Determine the [x, y] coordinate at the center of the cell enclosing the given text.  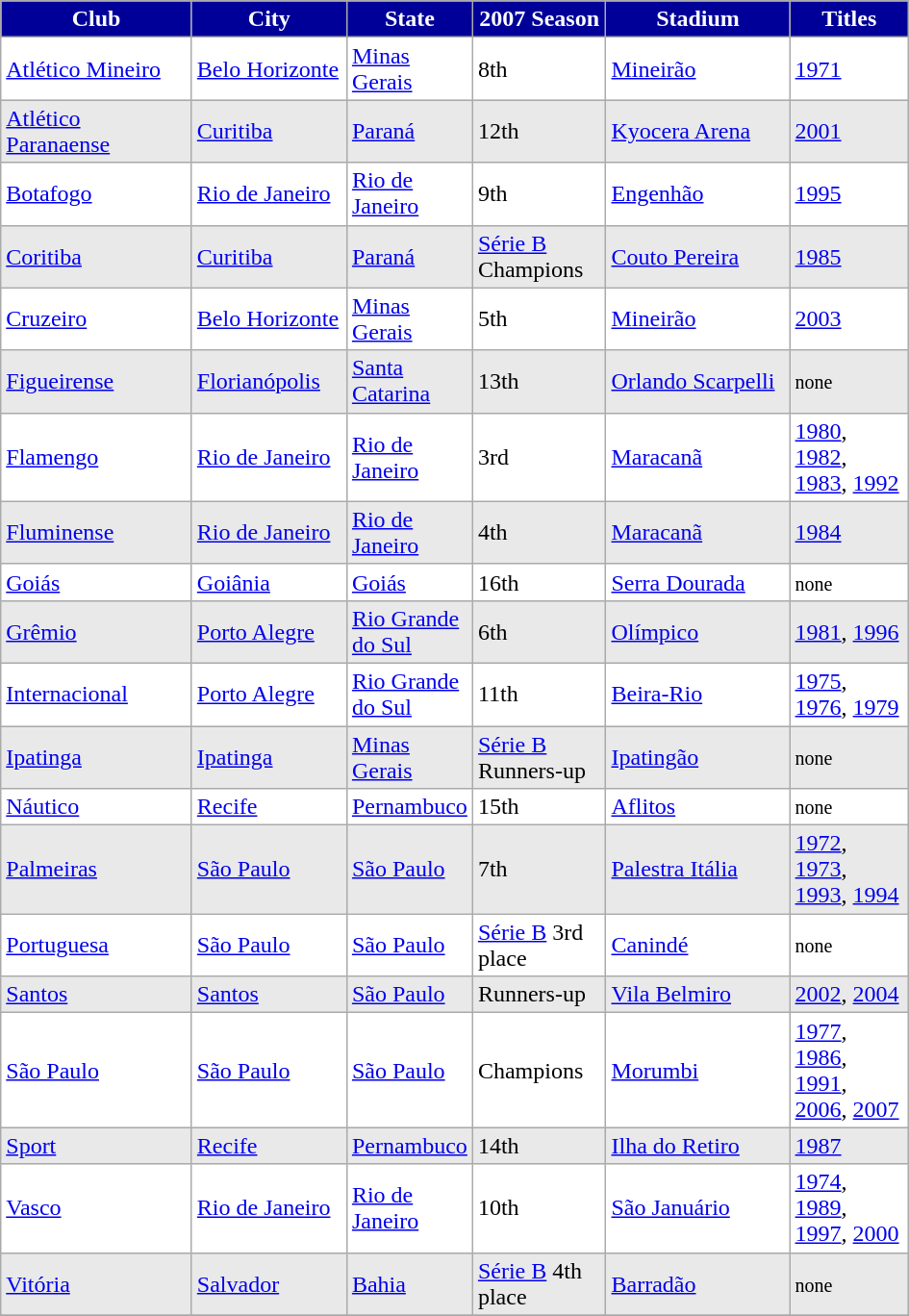
Beira-Rio [698, 695]
Santa Catarina [410, 381]
15th [539, 807]
Engenhão [698, 194]
Internacional [96, 695]
State [410, 19]
Goiânia [269, 582]
Vasco [96, 1208]
6th [539, 631]
Kyocera Arena [698, 131]
2007 Season [539, 19]
Coritiba [96, 256]
1980, 1982, 1983, 1992 [849, 457]
Grêmio [96, 631]
Vitória [96, 1283]
12th [539, 131]
Náutico [96, 807]
São Januário [698, 1208]
11th [539, 695]
1984 [849, 533]
1974, 1989, 1997, 2000 [849, 1208]
Stadium [698, 19]
Barradão [698, 1283]
Couto Pereira [698, 256]
Cruzeiro [96, 319]
Sport [96, 1146]
Fluminense [96, 533]
Serra Dourada [698, 582]
Aflitos [698, 807]
Bahia [410, 1283]
City [269, 19]
Salvador [269, 1283]
Vila Belmiro [698, 995]
1972, 1973, 1993, 1994 [849, 870]
Série B 3rd place [539, 945]
Atlético Paranaense [96, 131]
16th [539, 582]
Figueirense [96, 381]
Canindé [698, 945]
Série B Champions [539, 256]
1975, 1976, 1979 [849, 695]
1995 [849, 194]
Florianópolis [269, 381]
1977, 1986, 1991, 2006, 2007 [849, 1070]
1985 [849, 256]
Ilha do Retiro [698, 1146]
1971 [849, 69]
7th [539, 870]
Morumbi [698, 1070]
14th [539, 1146]
5th [539, 319]
Titles [849, 19]
Portuguesa [96, 945]
2002, 2004 [849, 995]
Club [96, 19]
Série B 4th place [539, 1283]
Olímpico [698, 631]
Flamengo [96, 457]
4th [539, 533]
9th [539, 194]
Atlético Mineiro [96, 69]
Orlando Scarpelli [698, 381]
Série B Runners-up [539, 756]
13th [539, 381]
Palmeiras [96, 870]
Champions [539, 1070]
10th [539, 1208]
2003 [849, 319]
8th [539, 69]
3rd [539, 457]
Botafogo [96, 194]
1981, 1996 [849, 631]
Palestra Itália [698, 870]
1987 [849, 1146]
Runners-up [539, 995]
Ipatingão [698, 756]
2001 [849, 131]
